Locate the cell with the specified text and output its [x, y] center coordinate. 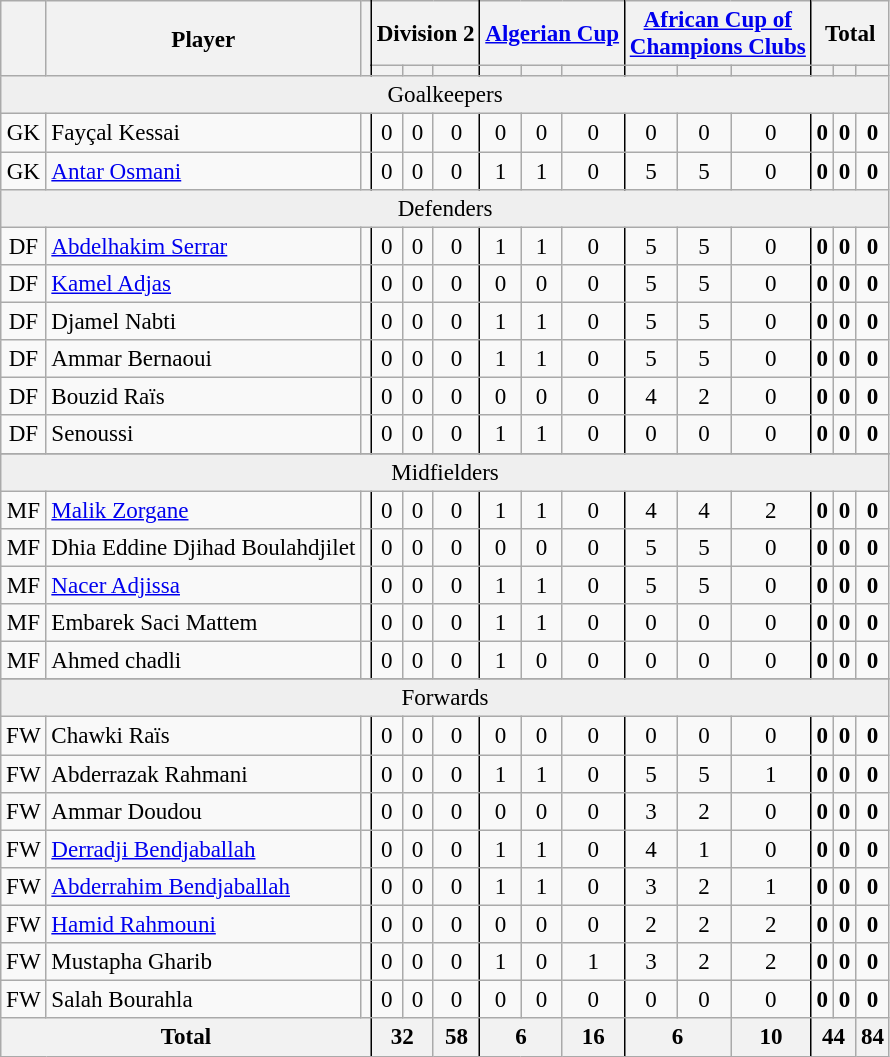
Abderrahim Bendjaballah [204, 887]
Derradji Bendjaballah [204, 849]
Midfielders [446, 472]
Abdelhakim Serrar [204, 246]
Djamel Nabti [204, 322]
58 [456, 1038]
Kamel Adjas [204, 284]
Salah Bourahla [204, 1000]
Dhia Eddine Djihad Boulahdjilet [204, 548]
Chawki Raïs [204, 736]
Senoussi [204, 435]
African Cup of Champions Clubs [718, 34]
Malik Zorgane [204, 510]
Division 2 [426, 34]
84 [873, 1038]
Antar Osmani [204, 171]
Ammar Doudou [204, 812]
10 [772, 1038]
Mustapha Gharib [204, 962]
Embarek Saci Mattem [204, 623]
Fayçal Kessai [204, 133]
Ahmed chadli [204, 661]
Abderrazak Rahmani [204, 774]
Nacer Adjissa [204, 585]
Hamid Rahmouni [204, 925]
32 [402, 1038]
Defenders [446, 209]
44 [833, 1038]
Ammar Bernaoui [204, 359]
Forwards [446, 698]
Player [204, 38]
Algerian Cup [552, 34]
Bouzid Raïs [204, 397]
16 [593, 1038]
Goalkeepers [446, 95]
